Search for the cell housing the specified text and yield its (x, y) center coordinate. 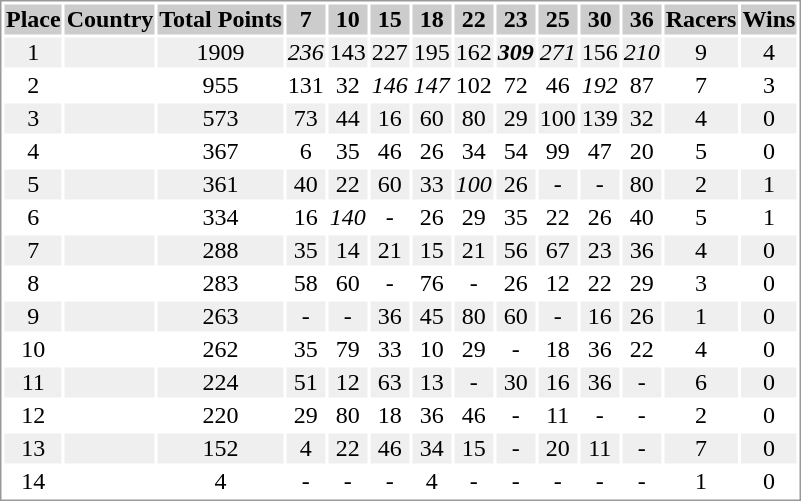
56 (516, 251)
227 (390, 53)
54 (516, 151)
955 (220, 85)
143 (348, 53)
79 (348, 349)
25 (558, 19)
147 (432, 85)
262 (220, 349)
309 (516, 53)
76 (432, 283)
271 (558, 53)
236 (306, 53)
Place (33, 19)
44 (348, 119)
224 (220, 383)
152 (220, 449)
67 (558, 251)
47 (600, 151)
156 (600, 53)
288 (220, 251)
361 (220, 185)
367 (220, 151)
102 (474, 85)
8 (33, 283)
1909 (220, 53)
263 (220, 317)
210 (642, 53)
162 (474, 53)
131 (306, 85)
73 (306, 119)
Wins (769, 19)
Country (110, 19)
573 (220, 119)
195 (432, 53)
45 (432, 317)
139 (600, 119)
63 (390, 383)
87 (642, 85)
146 (390, 85)
192 (600, 85)
220 (220, 415)
140 (348, 217)
Total Points (220, 19)
99 (558, 151)
Racers (701, 19)
72 (516, 85)
51 (306, 383)
58 (306, 283)
283 (220, 283)
334 (220, 217)
